From the cell containing the given text, extract its center point as [x, y] coordinate. 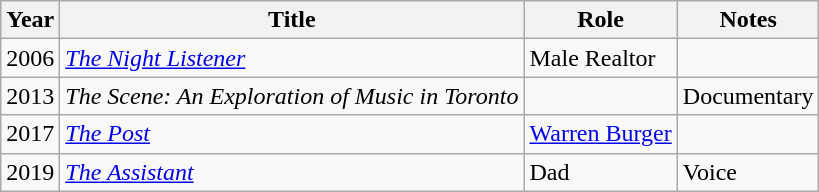
Year [30, 20]
Title [292, 20]
Notes [748, 20]
The Night Listener [292, 58]
2019 [30, 172]
Role [600, 20]
The Assistant [292, 172]
Voice [748, 172]
2017 [30, 134]
2013 [30, 96]
The Post [292, 134]
Warren Burger [600, 134]
Dad [600, 172]
Male Realtor [600, 58]
2006 [30, 58]
Documentary [748, 96]
The Scene: An Exploration of Music in Toronto [292, 96]
